Find where the given text appears and provide that cell's center as [X, Y] coordinate. 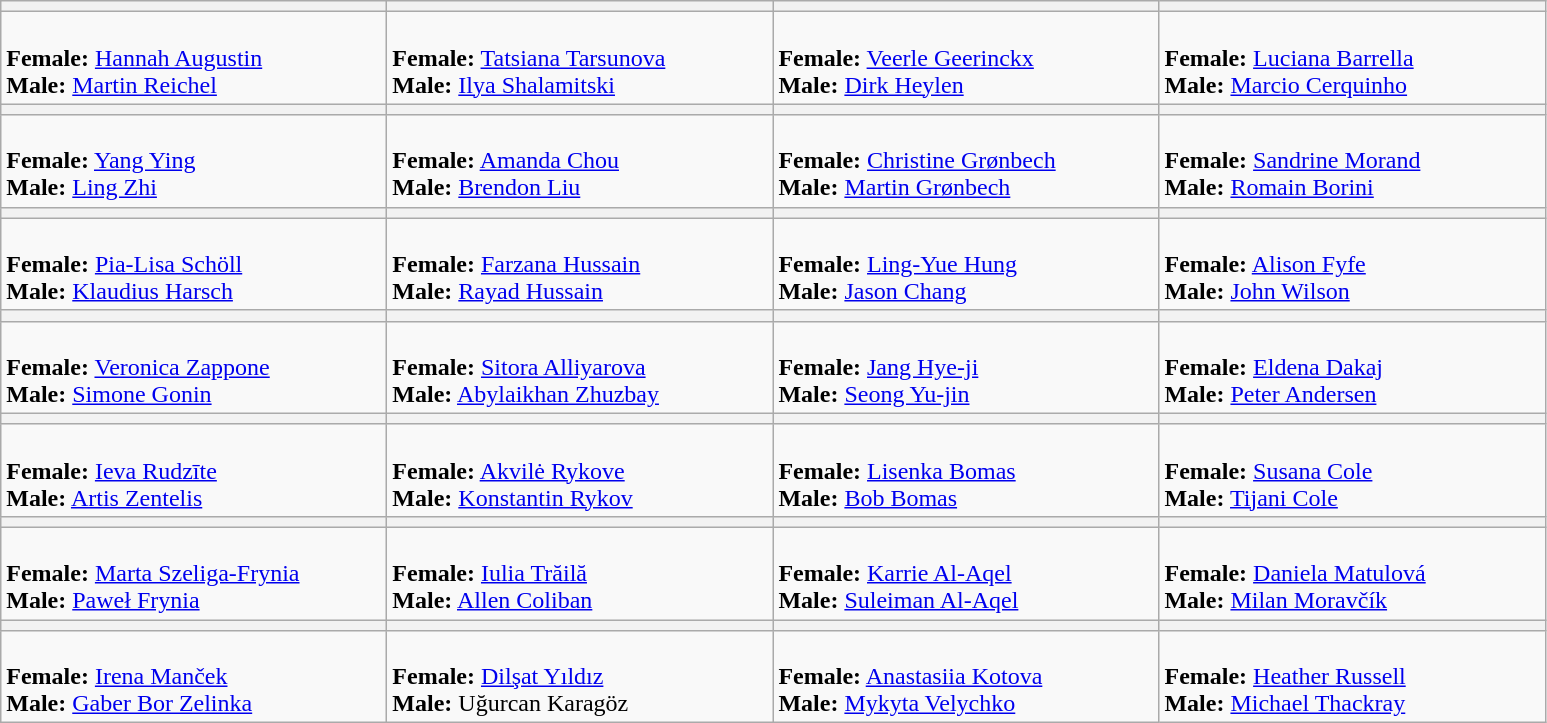
Female: Tatsiana Tarsunova Male: Ilya Shalamitski [580, 58]
Female: Karrie Al-Aqel Male: Suleiman Al-Aqel [966, 573]
Female: Hannah Augustin Male: Martin Reichel [194, 58]
Female: Ieva Rudzīte Male: Artis Zentelis [194, 470]
Female: Marta Szeliga-Frynia Male: Paweł Frynia [194, 573]
Female: Dilşat Yıldız Male: Uğurcan Karagöz [580, 677]
Female: Yang Ying Male: Ling Zhi [194, 161]
Female: Sandrine Morand Male: Romain Borini [1352, 161]
Female: Daniela Matulová Male: Milan Moravčík [1352, 573]
Female: Heather Russell Male: Michael Thackray [1352, 677]
Female: Ling-Yue Hung Male: Jason Chang [966, 264]
Female: Irena Manček Male: Gaber Bor Zelinka [194, 677]
Female: Veronica Zappone Male: Simone Gonin [194, 367]
Female: Sitora Alliyarova Male: Abylaikhan Zhuzbay [580, 367]
Female: Susana Cole Male: Tijani Cole [1352, 470]
Female: Farzana Hussain Male: Rayad Hussain [580, 264]
Female: Alison Fyfe Male: John Wilson [1352, 264]
Female: Iulia Trăilă Male: Allen Coliban [580, 573]
Female: Akvilė Rykove Male: Konstantin Rykov [580, 470]
Female: Amanda Chou Male: Brendon Liu [580, 161]
Female: Lisenka Bomas Male: Bob Bomas [966, 470]
Female: Jang Hye-ji Male: Seong Yu-jin [966, 367]
Female: Veerle Geerinckx Male: Dirk Heylen [966, 58]
Female: Luciana Barrella Male: Marcio Cerquinho [1352, 58]
Female: Christine Grønbech Male: Martin Grønbech [966, 161]
Female: Pia-Lisa Schöll Male: Klaudius Harsch [194, 264]
Female: Anastasiia Kotova Male: Mykyta Velychko [966, 677]
Female: Eldena Dakaj Male: Peter Andersen [1352, 367]
